Search for the cell housing the specified text and yield its (X, Y) center coordinate. 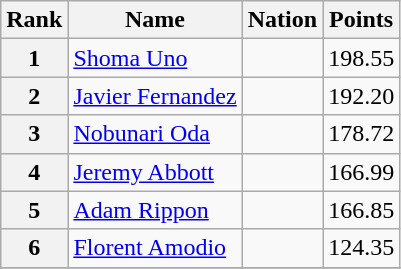
Adam Rippon (155, 210)
166.85 (362, 210)
Nation (282, 20)
Nobunari Oda (155, 134)
3 (34, 134)
1 (34, 58)
166.99 (362, 172)
2 (34, 96)
198.55 (362, 58)
Points (362, 20)
Name (155, 20)
5 (34, 210)
Javier Fernandez (155, 96)
124.35 (362, 248)
178.72 (362, 134)
Shoma Uno (155, 58)
6 (34, 248)
Florent Amodio (155, 248)
Jeremy Abbott (155, 172)
Rank (34, 20)
4 (34, 172)
192.20 (362, 96)
